Return [X, Y] of the center of cell containing provided text 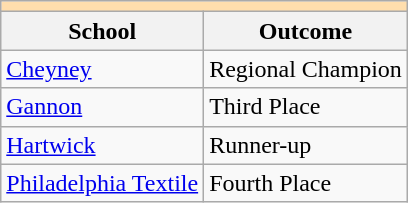
Philadelphia Textile [102, 183]
Runner-up [306, 145]
Outcome [306, 31]
Regional Champion [306, 69]
Hartwick [102, 145]
Cheyney [102, 69]
School [102, 31]
Fourth Place [306, 183]
Third Place [306, 107]
Gannon [102, 107]
